Return (X, Y) of the center of cell containing provided text 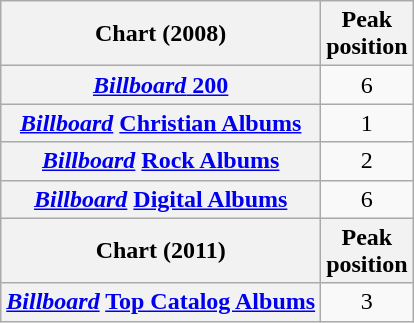
Billboard Rock Albums (161, 161)
Chart (2011) (161, 250)
3 (367, 302)
Billboard 200 (161, 85)
Billboard Top Catalog Albums (161, 302)
1 (367, 123)
Chart (2008) (161, 34)
Billboard Christian Albums (161, 123)
2 (367, 161)
Billboard Digital Albums (161, 199)
